Extract the [X, Y] coordinate from the center of the cell holding the provided text.  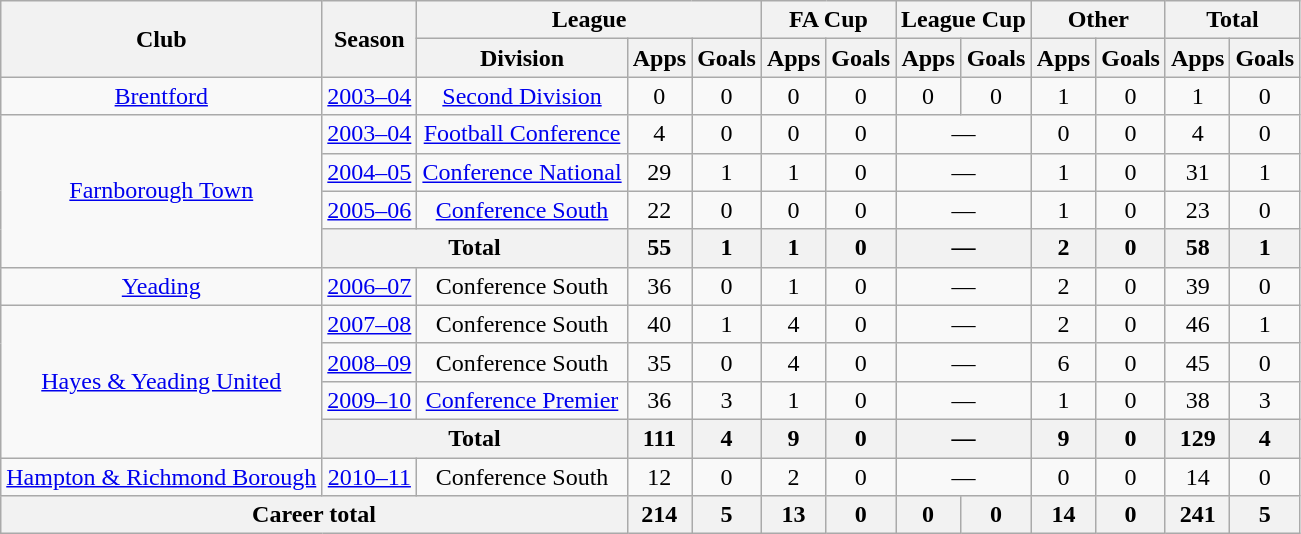
29 [659, 172]
55 [659, 248]
2010–11 [370, 477]
22 [659, 210]
Farnborough Town [162, 191]
Second Division [522, 96]
Career total [314, 515]
12 [659, 477]
35 [659, 362]
Conference Premier [522, 400]
Hampton & Richmond Borough [162, 477]
214 [659, 515]
23 [1197, 210]
2007–08 [370, 324]
Yeading [162, 286]
2005–06 [370, 210]
45 [1197, 362]
Brentford [162, 96]
Hayes & Yeading United [162, 381]
38 [1197, 400]
2008–09 [370, 362]
111 [659, 438]
39 [1197, 286]
Season [370, 39]
58 [1197, 248]
129 [1197, 438]
Football Conference [522, 134]
40 [659, 324]
League [589, 20]
2004–05 [370, 172]
46 [1197, 324]
6 [1063, 362]
Division [522, 58]
FA Cup [828, 20]
Club [162, 39]
2009–10 [370, 400]
Other [1098, 20]
31 [1197, 172]
241 [1197, 515]
League Cup [964, 20]
13 [793, 515]
2006–07 [370, 286]
Conference National [522, 172]
